Determine the (x, y) coordinate at the center of the cell enclosing the given text.  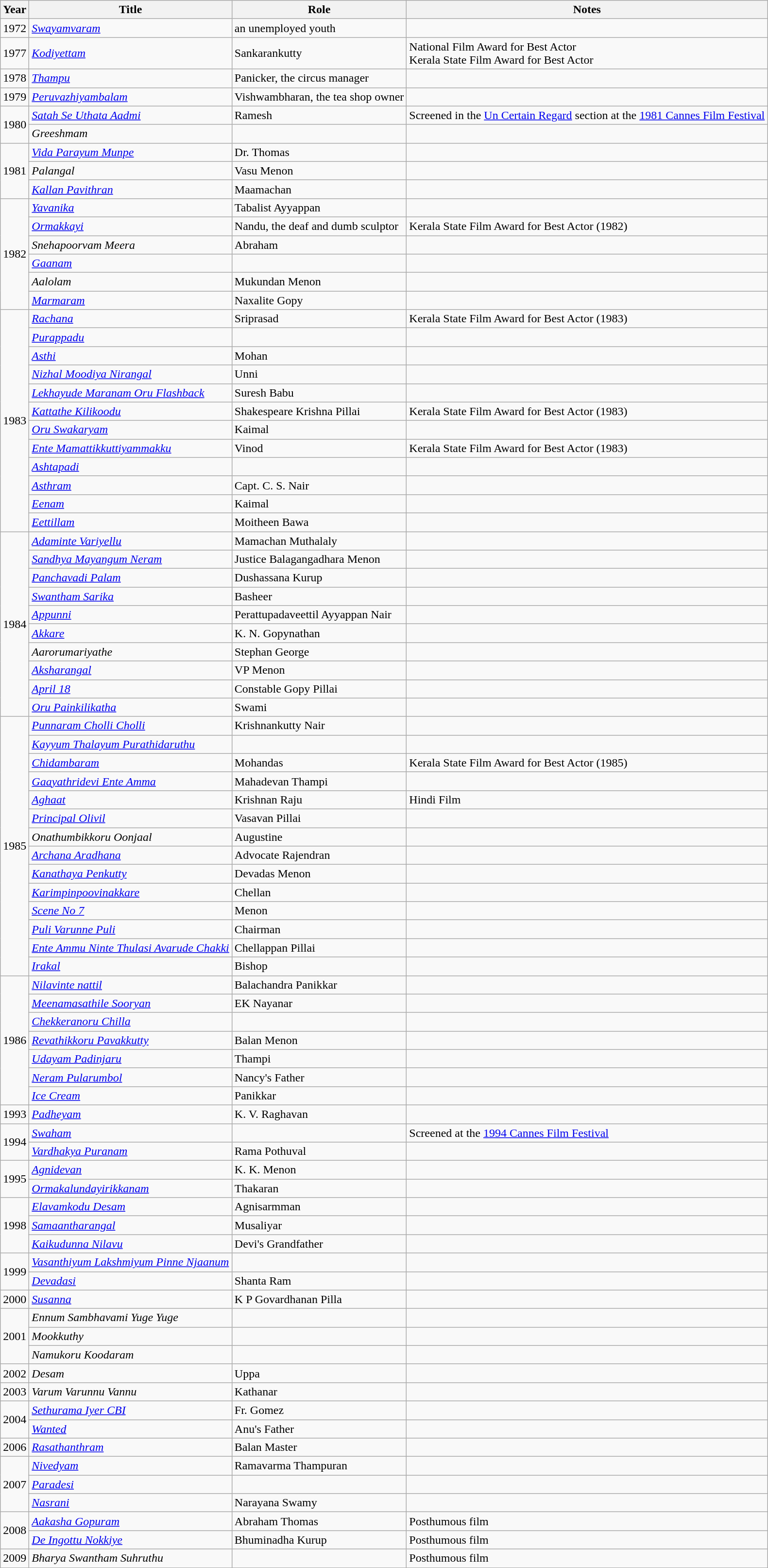
Rama Pothuval (319, 1151)
Vasanthiyum Lakshmiyum Pinne Njaanum (130, 1262)
K. N. Gopynathan (319, 633)
Puli Varunne Puli (130, 929)
Moitheen Bawa (319, 522)
Krishnan Raju (319, 800)
Swaham (130, 1133)
Kallan Pavithran (130, 189)
1982 (15, 254)
Akkare (130, 633)
Karimpinpoovinakkare (130, 892)
Snehapoorvam Meera (130, 244)
1999 (15, 1272)
Sandhya Mayangum Neram (130, 559)
Eettillam (130, 522)
Gaanam (130, 263)
Screened at the 1994 Cannes Film Festival (587, 1133)
2004 (15, 1419)
Vida Parayum Munpe (130, 152)
2000 (15, 1299)
an unemployed youth (319, 28)
1972 (15, 28)
Greeshmam (130, 134)
Notes (587, 10)
Panchavadi Palam (130, 578)
Kodiyettam (130, 53)
Susanna (130, 1299)
Aakasha Gopuram (130, 1521)
K. K. Menon (319, 1170)
Nancy's Father (319, 1077)
Capt. C. S. Nair (319, 485)
Neram Pularumbol (130, 1077)
April 18 (130, 689)
Sriprasad (319, 319)
Bishop (319, 966)
Mohandas (319, 763)
Padheyam (130, 1114)
Mookkuthy (130, 1336)
Nilavinte nattil (130, 985)
Aksharangal (130, 670)
Wanted (130, 1429)
Maamachan (319, 189)
Swantham Sarika (130, 596)
Role (319, 10)
Lekhayude Maranam Oru Flashback (130, 393)
Balan Master (319, 1447)
Kaikudunna Nilavu (130, 1244)
Augustine (319, 836)
Ormakkayi (130, 226)
Panikkar (319, 1096)
1983 (15, 421)
Mamachan Muthalaly (319, 541)
Vishwambharan, the tea shop owner (319, 97)
Fr. Gomez (319, 1410)
Shakespeare Krishna Pillai (319, 411)
Vinod (319, 448)
Samaantharangal (130, 1225)
1978 (15, 78)
Marmaram (130, 300)
Narayana Swamy (319, 1503)
Devadas Menon (319, 874)
Gaayathridevi Ente Amma (130, 781)
Oru Painkilikatha (130, 707)
Paradesi (130, 1484)
Irakal (130, 966)
Kerala State Film Award for Best Actor (1982) (587, 226)
Principal Olivil (130, 818)
Balachandra Panikkar (319, 985)
Sethurama Iyer CBI (130, 1410)
Nivedyam (130, 1466)
Ashtapadi (130, 467)
Menon (319, 911)
Basheer (319, 596)
2008 (15, 1531)
2002 (15, 1373)
2001 (15, 1336)
1986 (15, 1040)
1980 (15, 124)
K P Govardhanan Pilla (319, 1299)
Advocate Rajendran (319, 855)
Palangal (130, 171)
Screened in the Un Certain Regard section at the 1981 Cannes Film Festival (587, 115)
Uppa (319, 1373)
Mukundan Menon (319, 282)
2007 (15, 1484)
Ice Cream (130, 1096)
Adaminte Variyellu (130, 541)
1985 (15, 846)
Appunni (130, 615)
Vasavan Pillai (319, 818)
Sankarankutty (319, 53)
Devadasi (130, 1281)
Aarorumariyathe (130, 652)
Elavamkodu Desam (130, 1207)
Asthi (130, 356)
Yavanika (130, 208)
Title (130, 10)
Desam (130, 1373)
Kerala State Film Award for Best Actor (1985) (587, 763)
Musaliyar (319, 1225)
Mohan (319, 356)
Unni (319, 374)
Devi's Grandfather (319, 1244)
Kathanar (319, 1392)
Chekkeranoru Chilla (130, 1022)
Scene No 7 (130, 911)
Peruvazhiyambalam (130, 97)
1977 (15, 53)
Bharya Swantham Suhruthu (130, 1558)
Thampi (319, 1059)
Chidambaram (130, 763)
Panicker, the circus manager (319, 78)
Punnaram Cholli Cholli (130, 726)
Nizhal Moodiya Nirangal (130, 374)
Udayam Padinjaru (130, 1059)
Vardhakya Puranam (130, 1151)
Ente Ammu Ninte Thulasi Avarude Chakki (130, 948)
Kattathe Kilikoodu (130, 411)
2003 (15, 1392)
Suresh Babu (319, 393)
Vasu Menon (319, 171)
1998 (15, 1225)
Onathumbikkoru Oonjaal (130, 836)
Swayamvaram (130, 28)
Satah Se Uthata Aadmi (130, 115)
Bhuminadha Kurup (319, 1540)
Oru Swakaryam (130, 430)
Ente Mamattikkuttiyammakku (130, 448)
EK Nayanar (319, 1003)
Thakaran (319, 1188)
Revathikkoru Pavakkutty (130, 1040)
Rachana (130, 319)
Namukoru Koodaram (130, 1355)
1995 (15, 1179)
Meenamasathile Sooryan (130, 1003)
Agnidevan (130, 1170)
Asthram (130, 485)
Anu's Father (319, 1429)
Dr. Thomas (319, 152)
Year (15, 10)
Aalolam (130, 282)
K. V. Raghavan (319, 1114)
Kayyum Thalayum Purathidaruthu (130, 744)
VP Menon (319, 670)
Abraham (319, 244)
Perattupadaveettil Ayyappan Nair (319, 615)
Nandu, the deaf and dumb sculptor (319, 226)
Varum Varunnu Vannu (130, 1392)
Abraham Thomas (319, 1521)
Purappadu (130, 337)
Krishnankutty Nair (319, 726)
Ramavarma Thampuran (319, 1466)
Ramesh (319, 115)
Hindi Film (587, 800)
Constable Gopy Pillai (319, 689)
Naxalite Gopy (319, 300)
Chellan (319, 892)
2009 (15, 1558)
Thampu (130, 78)
1984 (15, 624)
Ennum Sambhavami Yuge Yuge (130, 1318)
Chairman (319, 929)
1994 (15, 1142)
Balan Menon (319, 1040)
1979 (15, 97)
Rasathanthram (130, 1447)
Stephan George (319, 652)
2006 (15, 1447)
1981 (15, 171)
National Film Award for Best ActorKerala State Film Award for Best Actor (587, 53)
Shanta Ram (319, 1281)
De Ingottu Nokkiye (130, 1540)
Dushassana Kurup (319, 578)
Ormakalundayirikkanam (130, 1188)
Aghaat (130, 800)
Archana Aradhana (130, 855)
Eenam (130, 504)
1993 (15, 1114)
Nasrani (130, 1503)
Agnisarmman (319, 1207)
Tabalist Ayyappan (319, 208)
Mahadevan Thampi (319, 781)
Justice Balagangadhara Menon (319, 559)
Kanathaya Penkutty (130, 874)
Swami (319, 707)
Chellappan Pillai (319, 948)
